Detect which cell encompasses the target text, then output its [x, y] center coordinate. 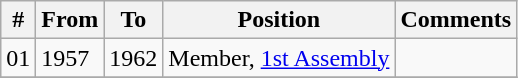
Comments [456, 20]
01 [18, 58]
1962 [134, 58]
# [18, 20]
Position [279, 20]
Member, 1st Assembly [279, 58]
1957 [70, 58]
To [134, 20]
From [70, 20]
